Search for the cell housing the specified text and yield its (X, Y) center coordinate. 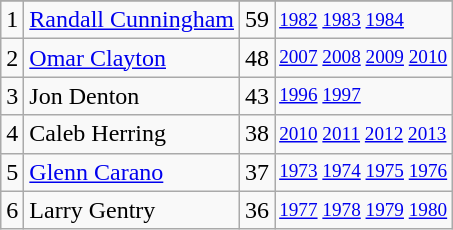
1977 1978 1979 1980 (364, 210)
1 (12, 20)
5 (12, 172)
Glenn Carano (132, 172)
1973 1974 1975 1976 (364, 172)
Randall Cunningham (132, 20)
Omar Clayton (132, 58)
48 (258, 58)
6 (12, 210)
2007 2008 2009 2010 (364, 58)
3 (12, 96)
37 (258, 172)
2010 2011 2012 2013 (364, 134)
Larry Gentry (132, 210)
Caleb Herring (132, 134)
43 (258, 96)
1982 1983 1984 (364, 20)
59 (258, 20)
36 (258, 210)
38 (258, 134)
4 (12, 134)
Jon Denton (132, 96)
1996 1997 (364, 96)
2 (12, 58)
